From the cell containing the given text, extract its center point as (X, Y) coordinate. 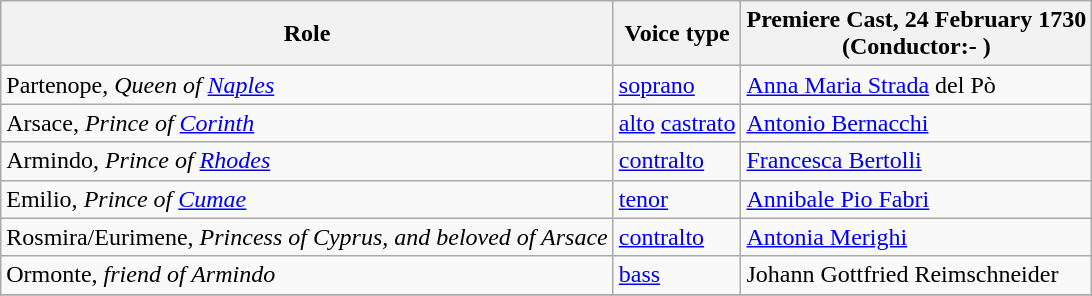
Francesca Bertolli (916, 161)
Johann Gottfried Reimschneider (916, 275)
Voice type (677, 34)
Ormonte, friend of Armindo (308, 275)
Partenope, Queen of Naples (308, 85)
Antonio Bernacchi (916, 123)
Rosmira/Eurimene, Princess of Cyprus, and beloved of Arsace (308, 237)
Premiere Cast, 24 February 1730(Conductor:- ) (916, 34)
Arsace, Prince of Corinth (308, 123)
bass (677, 275)
alto castrato (677, 123)
Anna Maria Strada del Pò (916, 85)
Annibale Pio Fabri (916, 199)
Role (308, 34)
soprano (677, 85)
tenor (677, 199)
Antonia Merighi (916, 237)
Armindo, Prince of Rhodes (308, 161)
Emilio, Prince of Cumae (308, 199)
